Extract the [x, y] coordinate from the center of the cell holding the provided text.  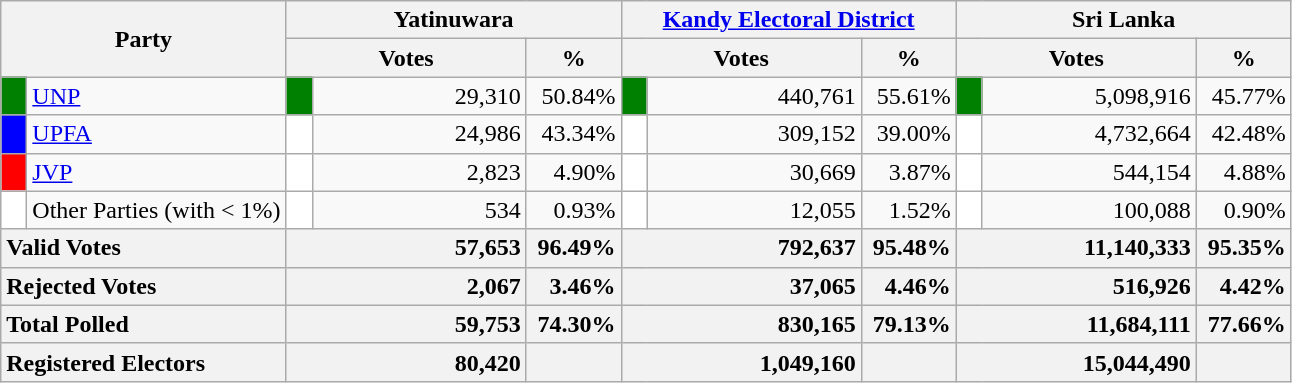
309,152 [754, 134]
JVP [156, 172]
95.35% [1244, 248]
11,684,111 [1076, 324]
79.13% [908, 324]
Sri Lanka [1124, 20]
0.93% [574, 210]
Party [144, 39]
544,154 [1089, 172]
29,310 [419, 96]
3.46% [574, 286]
4.88% [1244, 172]
UNP [156, 96]
830,165 [741, 324]
77.66% [1244, 324]
15,044,490 [1076, 362]
50.84% [574, 96]
96.49% [574, 248]
30,669 [754, 172]
1.52% [908, 210]
Rejected Votes [144, 286]
95.48% [908, 248]
37,065 [741, 286]
80,420 [406, 362]
12,055 [754, 210]
2,823 [419, 172]
57,653 [406, 248]
3.87% [908, 172]
516,926 [1076, 286]
100,088 [1089, 210]
534 [419, 210]
2,067 [406, 286]
24,986 [419, 134]
Total Polled [144, 324]
Kandy Electoral District [788, 20]
4.46% [908, 286]
Yatinuwara [454, 20]
4,732,664 [1089, 134]
792,637 [741, 248]
11,140,333 [1076, 248]
Valid Votes [144, 248]
74.30% [574, 324]
Registered Electors [144, 362]
UPFA [156, 134]
0.90% [1244, 210]
1,049,160 [741, 362]
39.00% [908, 134]
45.77% [1244, 96]
440,761 [754, 96]
55.61% [908, 96]
59,753 [406, 324]
43.34% [574, 134]
42.48% [1244, 134]
4.90% [574, 172]
Other Parties (with < 1%) [156, 210]
4.42% [1244, 286]
5,098,916 [1089, 96]
